Search for the cell housing the specified text and yield its [x, y] center coordinate. 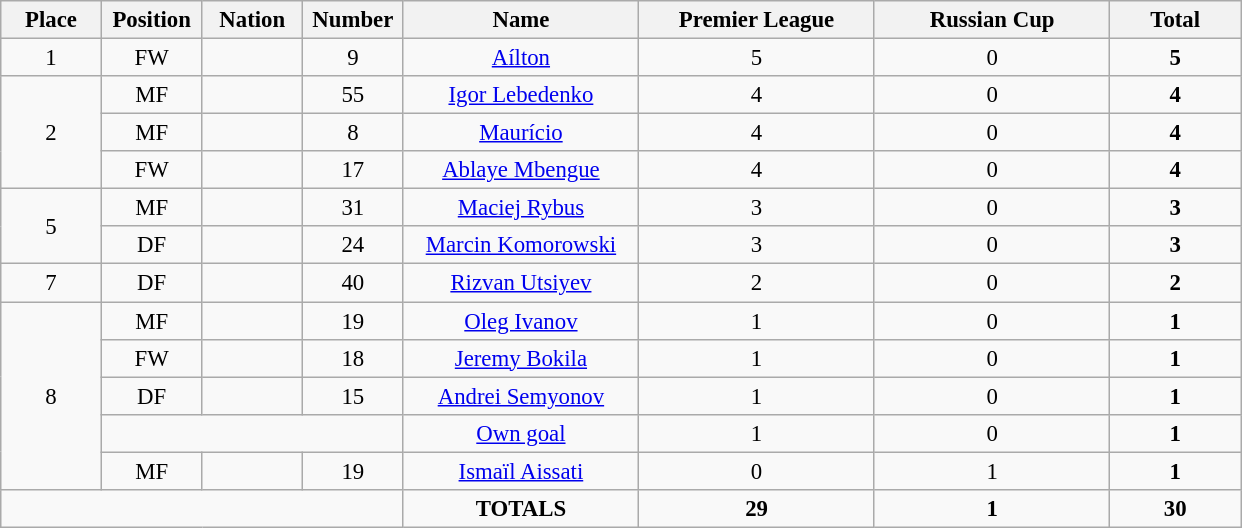
Name [521, 20]
TOTALS [521, 509]
30 [1176, 509]
Place [52, 20]
Aílton [521, 58]
29 [757, 509]
Ismaïl Aissati [521, 471]
Ablaye Mbengue [521, 170]
31 [354, 208]
Position [152, 20]
Marcin Komorowski [521, 245]
24 [354, 245]
Total [1176, 20]
Rizvan Utsiyev [521, 283]
Jeremy Bokila [521, 358]
9 [354, 58]
Igor Lebedenko [521, 95]
Premier League [757, 20]
Maciej Rybus [521, 208]
7 [52, 283]
18 [354, 358]
Number [354, 20]
Nation [252, 20]
Russian Cup [992, 20]
55 [354, 95]
Maurício [521, 133]
Oleg Ivanov [521, 321]
40 [354, 283]
Own goal [521, 433]
15 [354, 396]
Andrei Semyonov [521, 396]
17 [354, 170]
